Pinpoint the cell where the given text exists, returning its (x, y) midpoint coordinate. 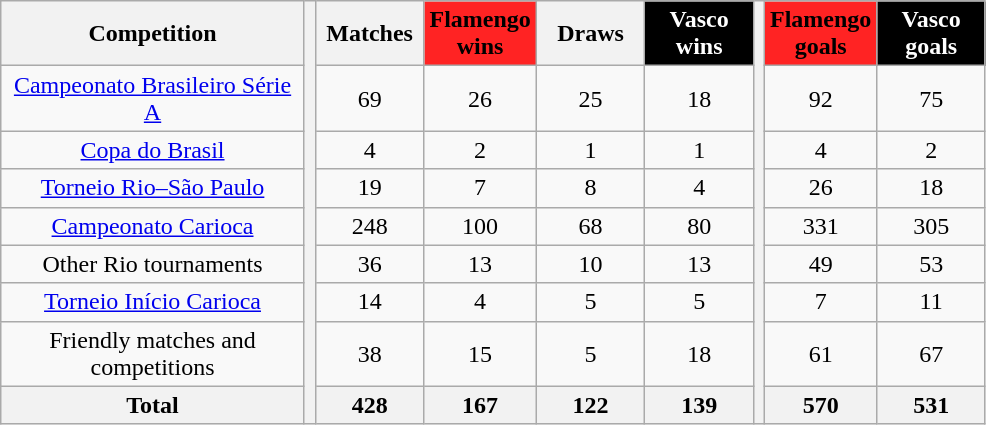
305 (932, 226)
248 (370, 226)
Other Rio tournaments (153, 264)
80 (700, 226)
331 (821, 226)
19 (370, 188)
Friendly matches and competitions (153, 354)
69 (370, 98)
Total (153, 405)
Competition (153, 34)
Flamengogoals (821, 34)
25 (590, 98)
68 (590, 226)
36 (370, 264)
11 (932, 302)
8 (590, 188)
122 (590, 405)
49 (821, 264)
Torneio Rio–São Paulo (153, 188)
Campeonato Brasileiro Série A (153, 98)
92 (821, 98)
10 (590, 264)
53 (932, 264)
Vascogoals (932, 34)
100 (480, 226)
428 (370, 405)
167 (480, 405)
Draws (590, 34)
75 (932, 98)
Matches (370, 34)
Torneio Início Carioca (153, 302)
Copa do Brasil (153, 150)
38 (370, 354)
Flamengowins (480, 34)
570 (821, 405)
139 (700, 405)
Campeonato Carioca (153, 226)
15 (480, 354)
531 (932, 405)
67 (932, 354)
Vascowins (700, 34)
14 (370, 302)
61 (821, 354)
